Locate the cell with the specified text and output its (X, Y) center coordinate. 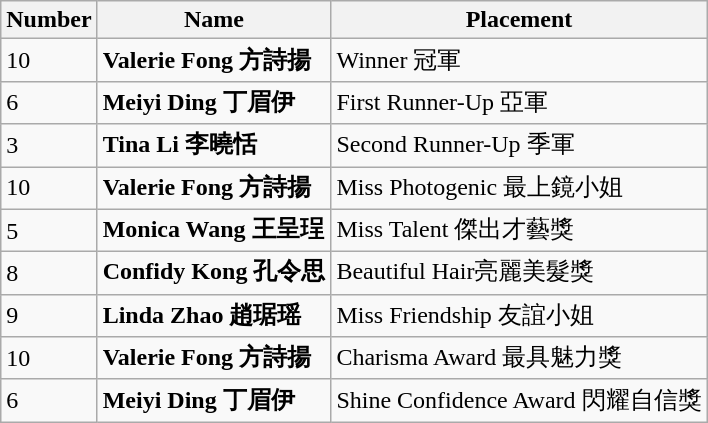
Tina Li 李曉恬 (214, 146)
First Runner-Up 亞軍 (519, 102)
3 (49, 146)
Miss Photogenic 最上鏡小姐 (519, 188)
Miss Friendship 友誼小姐 (519, 316)
8 (49, 274)
5 (49, 230)
Monica Wang 王呈珵 (214, 230)
Shine Confidence Award 閃耀自信獎 (519, 400)
Charisma Award 最具魅力獎 (519, 358)
Second Runner-Up 季軍 (519, 146)
9 (49, 316)
Miss Talent 傑出才藝獎 (519, 230)
Number (49, 20)
Confidy Kong 孔令思 (214, 274)
Linda Zhao 趙琚瑶 (214, 316)
Beautiful Hair亮麗美髮獎 (519, 274)
Name (214, 20)
Placement (519, 20)
Winner 冠軍 (519, 60)
